Extract the [x, y] coordinate from the center of the cell holding the provided text.  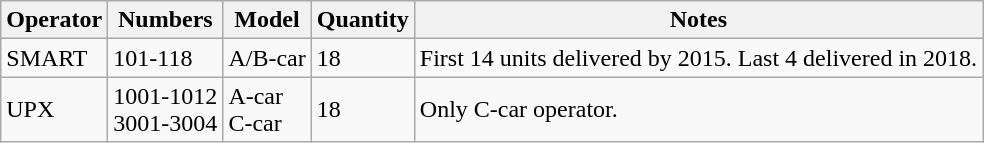
Numbers [166, 20]
1001-10123001-3004 [166, 110]
SMART [54, 58]
Operator [54, 20]
A/B-car [267, 58]
First 14 units delivered by 2015. Last 4 delivered in 2018. [698, 58]
A-carC-car [267, 110]
Notes [698, 20]
UPX [54, 110]
Model [267, 20]
Only C-car operator. [698, 110]
Quantity [362, 20]
101-118 [166, 58]
